Return [x, y] of the center of cell containing provided text 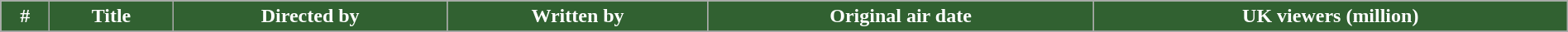
Directed by [310, 16]
Written by [577, 16]
# [25, 16]
Title [112, 16]
UK viewers (million) [1330, 16]
Original air date [901, 16]
